Find where the given text appears and provide that cell's center as (x, y) coordinate. 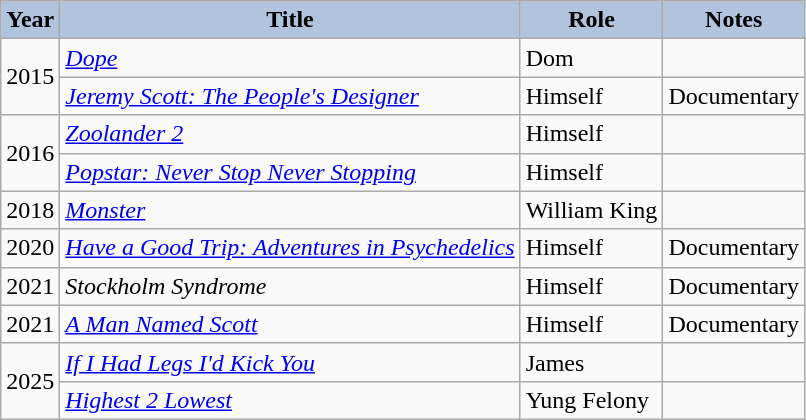
Monster (290, 210)
Dope (290, 58)
If I Had Legs I'd Kick You (290, 362)
A Man Named Scott (290, 324)
2015 (30, 77)
2016 (30, 153)
Notes (734, 20)
Year (30, 20)
Zoolander 2 (290, 134)
Jeremy Scott: The People's Designer (290, 96)
2025 (30, 381)
Title (290, 20)
Highest 2 Lowest (290, 400)
Role (592, 20)
Have a Good Trip: Adventures in Psychedelics (290, 248)
Stockholm Syndrome (290, 286)
William King (592, 210)
Dom (592, 58)
Yung Felony (592, 400)
Popstar: Never Stop Never Stopping (290, 172)
2020 (30, 248)
James (592, 362)
2018 (30, 210)
